From the cell containing the given text, extract its center point as (X, Y) coordinate. 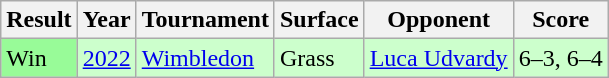
Result (39, 20)
6–3, 6–4 (560, 58)
Opponent (438, 20)
Luca Udvardy (438, 58)
Surface (319, 20)
Win (39, 58)
Year (106, 20)
Grass (319, 58)
2022 (106, 58)
Tournament (205, 20)
Wimbledon (205, 58)
Score (560, 20)
